Pinpoint the cell where the given text exists, returning its (x, y) midpoint coordinate. 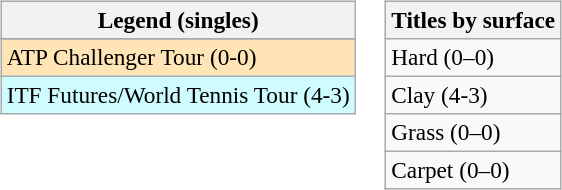
ATP Challenger Tour (0-0) (178, 57)
Clay (4-3) (474, 95)
Titles by surface (474, 20)
Carpet (0–0) (474, 171)
Hard (0–0) (474, 57)
ITF Futures/World Tennis Tour (4-3) (178, 95)
Grass (0–0) (474, 133)
Legend (singles) (178, 20)
